Output the (x, y) coordinate of the center of the cell containing the given text.  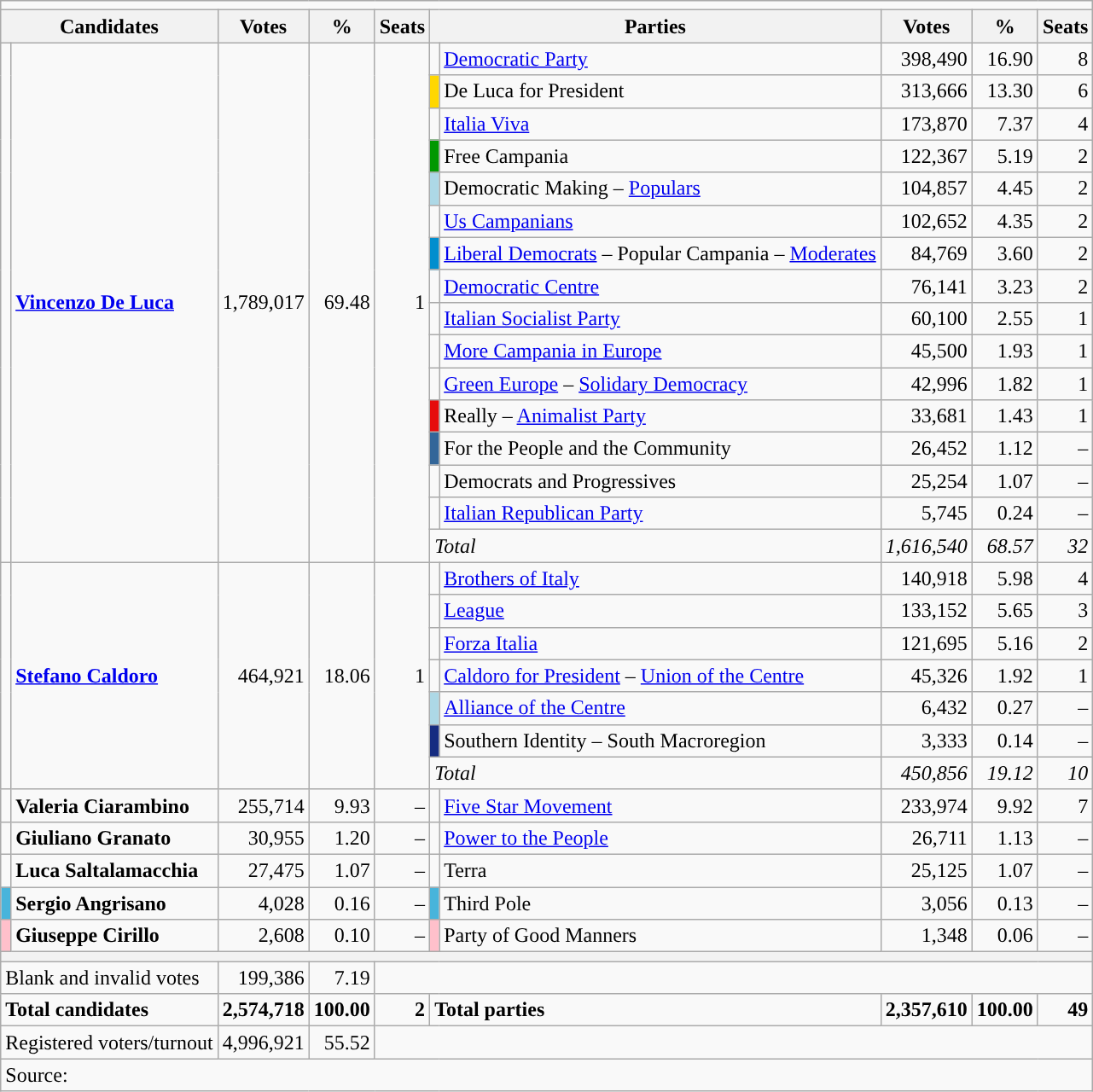
Democrats and Progressives (660, 481)
More Campania in Europe (660, 351)
140,918 (927, 578)
1.20 (341, 838)
8 (1065, 59)
122,367 (927, 156)
Democratic Making – Populars (660, 189)
Total parties (655, 1010)
5,745 (927, 514)
Power to the People (660, 838)
0.16 (341, 903)
19.12 (1005, 773)
25,125 (927, 870)
42,996 (927, 383)
27,475 (263, 870)
Five Star Movement (660, 805)
Democratic Party (660, 59)
Registered voters/turnout (109, 1043)
33,681 (927, 416)
Candidates (109, 26)
Free Campania (660, 156)
0.13 (1005, 903)
5.98 (1005, 578)
Italia Viva (660, 124)
4,028 (263, 903)
3,333 (927, 741)
69.48 (341, 302)
7.37 (1005, 124)
Forza Italia (660, 643)
Stefano Caldoro (114, 676)
9.92 (1005, 805)
1.82 (1005, 383)
45,326 (927, 676)
84,769 (927, 253)
De Luca for President (660, 91)
26,711 (927, 838)
Giuliano Granato (114, 838)
102,652 (927, 221)
3.60 (1005, 253)
2,574,718 (263, 1010)
0.06 (1005, 936)
0.24 (1005, 514)
Valeria Ciarambino (114, 805)
Alliance of the Centre (660, 708)
Democratic Centre (660, 286)
6,432 (927, 708)
45,500 (927, 351)
4.45 (1005, 189)
1,616,540 (927, 546)
0.14 (1005, 741)
Caldoro for President – Union of the Centre (660, 676)
2,608 (263, 936)
Parties (655, 26)
Green Europe – Solidary Democracy (660, 383)
121,695 (927, 643)
450,856 (927, 773)
5.19 (1005, 156)
Terra (660, 870)
Italian Republican Party (660, 514)
13.30 (1005, 91)
313,666 (927, 91)
398,490 (927, 59)
55.52 (341, 1043)
1.92 (1005, 676)
18.06 (341, 676)
9.93 (341, 805)
16.90 (1005, 59)
2,357,610 (927, 1010)
1.13 (1005, 838)
For the People and the Community (660, 449)
1,348 (927, 936)
Southern Identity – South Macroregion (660, 741)
Party of Good Manners (660, 936)
30,955 (263, 838)
Sergio Angrisano (114, 903)
7.19 (341, 978)
1.43 (1005, 416)
3,056 (927, 903)
5.16 (1005, 643)
7 (1065, 805)
173,870 (927, 124)
233,974 (927, 805)
Third Pole (660, 903)
Us Campanians (660, 221)
3.23 (1005, 286)
104,857 (927, 189)
Source: (547, 1075)
Italian Socialist Party (660, 318)
1.93 (1005, 351)
Luca Saltalamacchia (114, 870)
5.65 (1005, 611)
4,996,921 (263, 1043)
25,254 (927, 481)
32 (1065, 546)
Really – Animalist Party (660, 416)
49 (1065, 1010)
League (660, 611)
Blank and invalid votes (109, 978)
Total candidates (109, 1010)
255,714 (263, 805)
199,386 (263, 978)
133,152 (927, 611)
26,452 (927, 449)
Giuseppe Cirillo (114, 936)
0.10 (341, 936)
464,921 (263, 676)
1.12 (1005, 449)
10 (1065, 773)
6 (1065, 91)
68.57 (1005, 546)
3 (1065, 611)
Liberal Democrats – Popular Campania – Moderates (660, 253)
4.35 (1005, 221)
Brothers of Italy (660, 578)
0.27 (1005, 708)
Vincenzo De Luca (114, 302)
2.55 (1005, 318)
1,789,017 (263, 302)
76,141 (927, 286)
60,100 (927, 318)
